From the cell containing the given text, extract its center point as [x, y] coordinate. 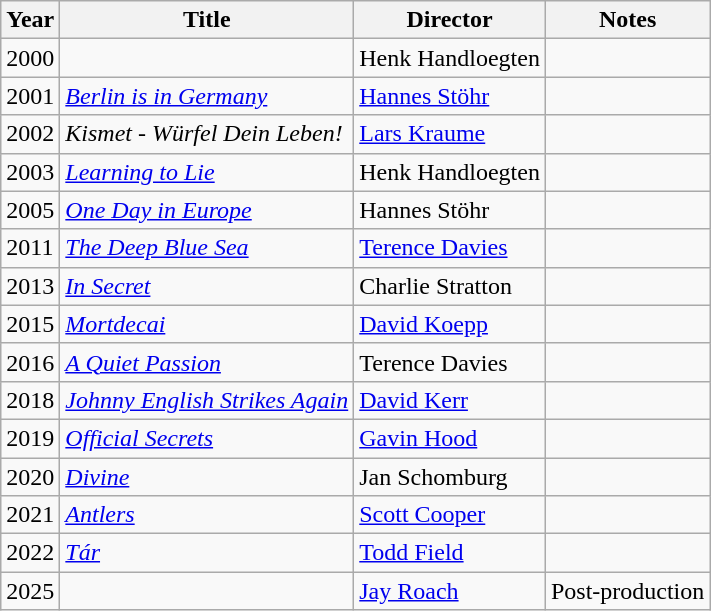
2015 [30, 324]
Todd Field [450, 553]
Official Secrets [207, 438]
2000 [30, 58]
Year [30, 20]
2021 [30, 515]
A Quiet Passion [207, 362]
Gavin Hood [450, 438]
One Day in Europe [207, 210]
Charlie Stratton [450, 286]
2019 [30, 438]
2025 [30, 591]
Lars Kraume [450, 134]
Scott Cooper [450, 515]
Johnny English Strikes Again [207, 400]
Jan Schomburg [450, 477]
2018 [30, 400]
Post-production [627, 591]
2002 [30, 134]
The Deep Blue Sea [207, 248]
Tár [207, 553]
2022 [30, 553]
Learning to Lie [207, 172]
David Kerr [450, 400]
In Secret [207, 286]
2005 [30, 210]
2001 [30, 96]
Jay Roach [450, 591]
Divine [207, 477]
2013 [30, 286]
Title [207, 20]
2011 [30, 248]
Berlin is in Germany [207, 96]
2016 [30, 362]
Director [450, 20]
David Koepp [450, 324]
Notes [627, 20]
2003 [30, 172]
Antlers [207, 515]
2020 [30, 477]
Mortdecai [207, 324]
Kismet - Würfel Dein Leben! [207, 134]
